Search for the cell housing the specified text and yield its (X, Y) center coordinate. 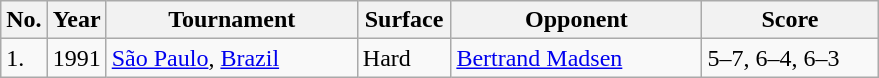
5–7, 6–4, 6–3 (790, 58)
Surface (404, 20)
Tournament (232, 20)
1. (24, 58)
São Paulo, Brazil (232, 58)
Score (790, 20)
Bertrand Madsen (576, 58)
Hard (404, 58)
1991 (76, 58)
Opponent (576, 20)
No. (24, 20)
Year (76, 20)
